Identify which cell holds the provided text, then report its [X, Y] central coordinate. 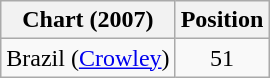
Chart (2007) [88, 20]
51 [222, 58]
Brazil (Crowley) [88, 58]
Position [222, 20]
